Return the (X, Y) coordinate for the center point of the cell that contains the specified text.  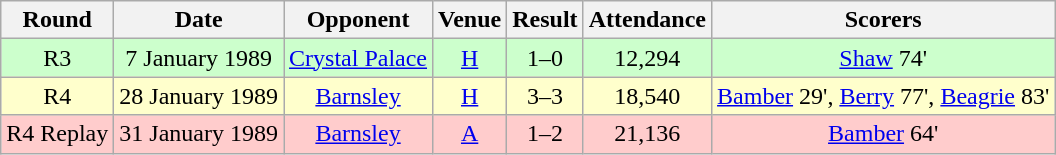
28 January 1989 (199, 96)
Bamber 64' (884, 134)
A (470, 134)
Bamber 29', Berry 77', Beagrie 83' (884, 96)
31 January 1989 (199, 134)
3–3 (545, 96)
12,294 (647, 58)
Attendance (647, 20)
Shaw 74' (884, 58)
Round (58, 20)
Opponent (358, 20)
R4 (58, 96)
Result (545, 20)
Venue (470, 20)
18,540 (647, 96)
R4 Replay (58, 134)
1–0 (545, 58)
Scorers (884, 20)
Date (199, 20)
21,136 (647, 134)
7 January 1989 (199, 58)
R3 (58, 58)
Crystal Palace (358, 58)
1–2 (545, 134)
